Search for the cell housing the specified text and yield its (x, y) center coordinate. 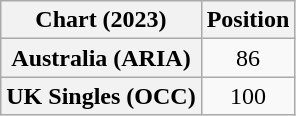
Chart (2023) (101, 20)
UK Singles (OCC) (101, 96)
Position (248, 20)
100 (248, 96)
Australia (ARIA) (101, 58)
86 (248, 58)
